Scan for the cell matching the given text and deliver its (x, y) coordinate at center. 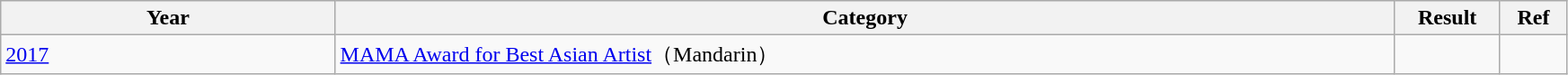
Category (864, 18)
Year (168, 18)
MAMA Award for Best Asian Artist（Mandarin） (864, 54)
Result (1447, 18)
2017 (168, 54)
Ref (1533, 18)
